Determine the [x, y] coordinate at the center of the cell enclosing the given text.  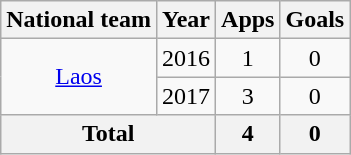
Goals [315, 20]
National team [79, 20]
2016 [186, 58]
Year [186, 20]
Laos [79, 77]
3 [248, 96]
2017 [186, 96]
4 [248, 134]
1 [248, 58]
Apps [248, 20]
Total [108, 134]
